Provide the (x, y) coordinate of the cell's center where the given text is located.  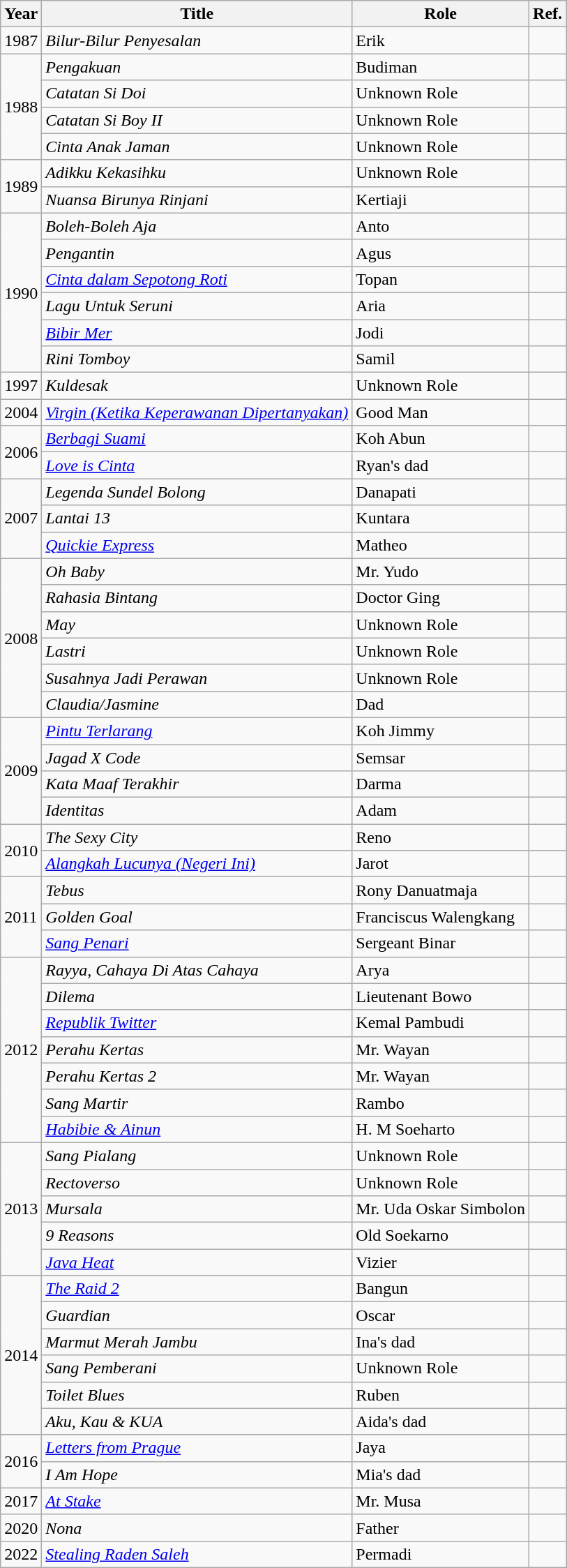
Adam (441, 811)
Tebus (197, 890)
Title (197, 14)
Matheo (441, 545)
Sang Pemberani (197, 1368)
2009 (21, 770)
Pintu Terlarang (197, 731)
Sang Penari (197, 943)
Boleh-Boleh Aja (197, 226)
Virgin (Ketika Keperawanan Dipertanyakan) (197, 412)
Lastri (197, 651)
Erik (441, 40)
Koh Jimmy (441, 731)
The Sexy City (197, 837)
Vizier (441, 1262)
Stealing Raden Saleh (197, 1554)
2010 (21, 851)
Bibir Mer (197, 333)
Ruben (441, 1395)
Kata Maaf Terakhir (197, 784)
Oscar (441, 1315)
Budiman (441, 67)
2020 (21, 1528)
Love is Cinta (197, 465)
Golden Goal (197, 917)
Mia's dad (441, 1474)
Rectoverso (197, 1183)
Lantai 13 (197, 518)
Jaya (441, 1448)
Kuldesak (197, 386)
Permadi (441, 1554)
Mr. Yudo (441, 572)
Sang Pialang (197, 1156)
1989 (21, 186)
Aku, Kau & KUA (197, 1421)
2014 (21, 1355)
Perahu Kertas 2 (197, 1076)
Dad (441, 704)
Mursala (197, 1209)
Kuntara (441, 518)
Rony Danuatmaja (441, 890)
Mr. Musa (441, 1501)
Bangun (441, 1289)
Good Man (441, 412)
Claudia/Jasmine (197, 704)
At Stake (197, 1501)
2013 (21, 1209)
Cinta dalam Sepotong Roti (197, 279)
Oh Baby (197, 572)
Nuansa Birunya Rinjani (197, 200)
Jodi (441, 333)
2016 (21, 1461)
Berbagi Suami (197, 439)
Role (441, 14)
May (197, 625)
Ryan's dad (441, 465)
Susahnya Jadi Perawan (197, 678)
Republik Twitter (197, 1023)
2007 (21, 518)
Jagad X Code (197, 757)
Franciscus Walengkang (441, 917)
1990 (21, 292)
Koh Abun (441, 439)
Pengantin (197, 253)
Letters from Prague (197, 1448)
Year (21, 14)
9 Reasons (197, 1236)
Arya (441, 970)
Guardian (197, 1315)
Legenda Sundel Bolong (197, 492)
Aida's dad (441, 1421)
Catatan Si Boy II (197, 120)
Nona (197, 1528)
Rahasia Bintang (197, 598)
2022 (21, 1554)
2011 (21, 917)
Dilema (197, 996)
2012 (21, 1050)
Catatan Si Doi (197, 94)
Rayya, Cahaya Di Atas Cahaya (197, 970)
Darma (441, 784)
Rambo (441, 1103)
Anto (441, 226)
1988 (21, 107)
Lagu Untuk Seruni (197, 306)
Habibie & Ainun (197, 1129)
Alangkah Lucunya (Negeri Ini) (197, 864)
Jarot (441, 864)
1987 (21, 40)
2006 (21, 452)
Sang Martir (197, 1103)
2017 (21, 1501)
Java Heat (197, 1262)
Topan (441, 279)
Old Soekarno (441, 1236)
Ina's dad (441, 1342)
Semsar (441, 757)
Rini Tomboy (197, 359)
2004 (21, 412)
Doctor Ging (441, 598)
Adikku Kekasihku (197, 173)
Pengakuan (197, 67)
Mr. Uda Oskar Simbolon (441, 1209)
Cinta Anak Jaman (197, 147)
The Raid 2 (197, 1289)
Agus (441, 253)
Kemal Pambudi (441, 1023)
Perahu Kertas (197, 1050)
Marmut Merah Jambu (197, 1342)
Samil (441, 359)
2008 (21, 638)
Aria (441, 306)
Father (441, 1528)
Kertiaji (441, 200)
I Am Hope (197, 1474)
Danapati (441, 492)
Sergeant Binar (441, 943)
Identitas (197, 811)
Ref. (548, 14)
Reno (441, 837)
Lieutenant Bowo (441, 996)
H. M Soeharto (441, 1129)
Toilet Blues (197, 1395)
Bilur-Bilur Penyesalan (197, 40)
Quickie Express (197, 545)
1997 (21, 386)
